Output the [X, Y] coordinate of the center of the cell containing the given text.  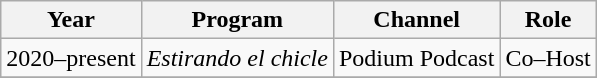
Channel [416, 20]
Co–Host [548, 58]
Program [237, 20]
Estirando el chicle [237, 58]
Podium Podcast [416, 58]
2020–present [71, 58]
Year [71, 20]
Role [548, 20]
